Determine the (X, Y) coordinate at the center of the cell enclosing the given text.  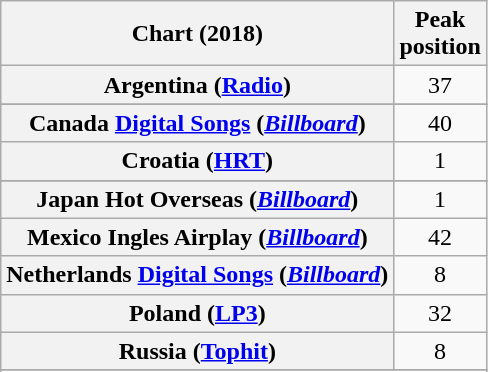
42 (440, 237)
40 (440, 123)
Japan Hot Overseas (Billboard) (198, 199)
Croatia (HRT) (198, 161)
37 (440, 85)
Argentina (Radio) (198, 85)
Netherlands Digital Songs (Billboard) (198, 275)
Canada Digital Songs (Billboard) (198, 123)
32 (440, 313)
Peak position (440, 34)
Poland (LP3) (198, 313)
Chart (2018) (198, 34)
Mexico Ingles Airplay (Billboard) (198, 237)
Russia (Tophit) (198, 351)
